Detect which cell encompasses the target text, then output its (X, Y) center coordinate. 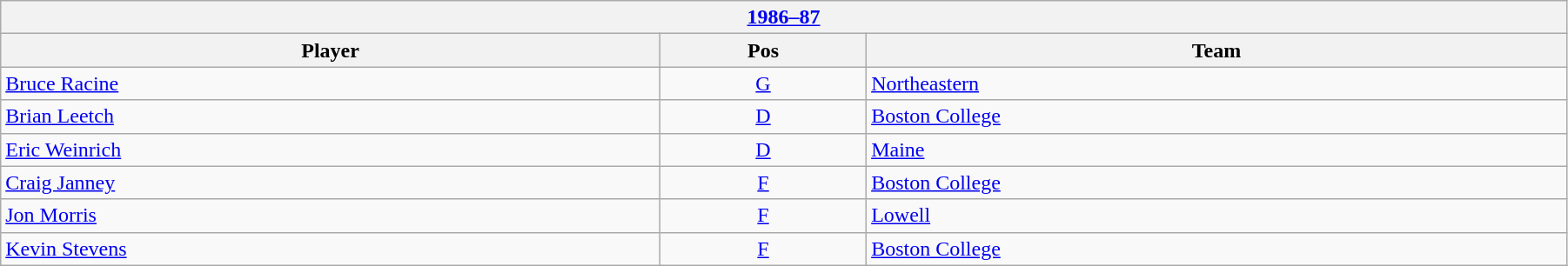
Maine (1216, 150)
Pos (762, 50)
Team (1216, 50)
Craig Janney (331, 183)
Bruce Racine (331, 83)
Northeastern (1216, 83)
Brian Leetch (331, 116)
Player (331, 50)
G (762, 83)
Lowell (1216, 216)
Jon Morris (331, 216)
1986–87 (784, 17)
Eric Weinrich (331, 150)
Kevin Stevens (331, 249)
